Extract the (x, y) coordinate from the center of the cell holding the provided text.  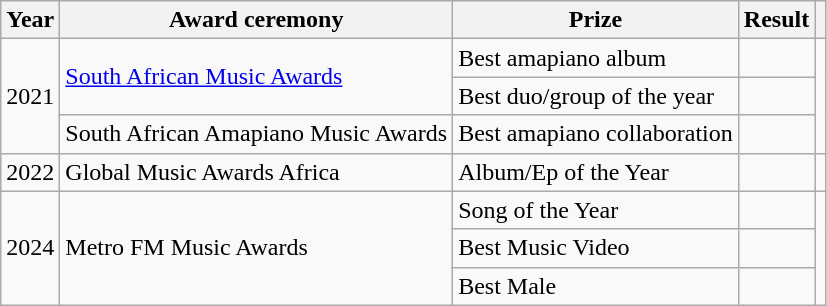
Award ceremony (256, 20)
Best Male (596, 286)
Global Music Awards Africa (256, 172)
Best Music Video (596, 248)
Year (30, 20)
2024 (30, 248)
Metro FM Music Awards (256, 248)
Result (776, 20)
2022 (30, 172)
Album/Ep of the Year (596, 172)
2021 (30, 96)
Prize (596, 20)
South African Amapiano Music Awards (256, 134)
South African Music Awards (256, 77)
Best amapiano collaboration (596, 134)
Song of the Year (596, 210)
Best amapiano album (596, 58)
Best duo/group of the year (596, 96)
